Determine the (X, Y) coordinate at the center of the cell enclosing the given text.  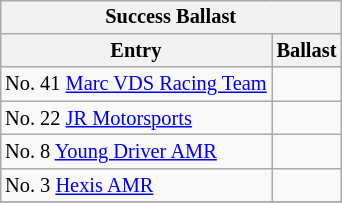
Ballast (307, 51)
No. 41 Marc VDS Racing Team (136, 84)
Entry (136, 51)
No. 3 Hexis AMR (136, 185)
No. 22 JR Motorsports (136, 118)
Success Ballast (170, 17)
No. 8 Young Driver AMR (136, 152)
